Return the (X, Y) coordinate for the center point of the cell that contains the specified text.  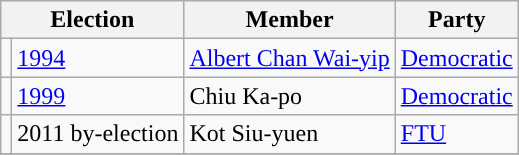
Kot Siu-yuen (290, 134)
FTU (456, 134)
Party (456, 20)
Member (290, 20)
2011 by-election (98, 134)
1999 (98, 96)
Election (92, 20)
1994 (98, 58)
Chiu Ka-po (290, 96)
Albert Chan Wai-yip (290, 58)
